Search for the cell housing the specified text and yield its (X, Y) center coordinate. 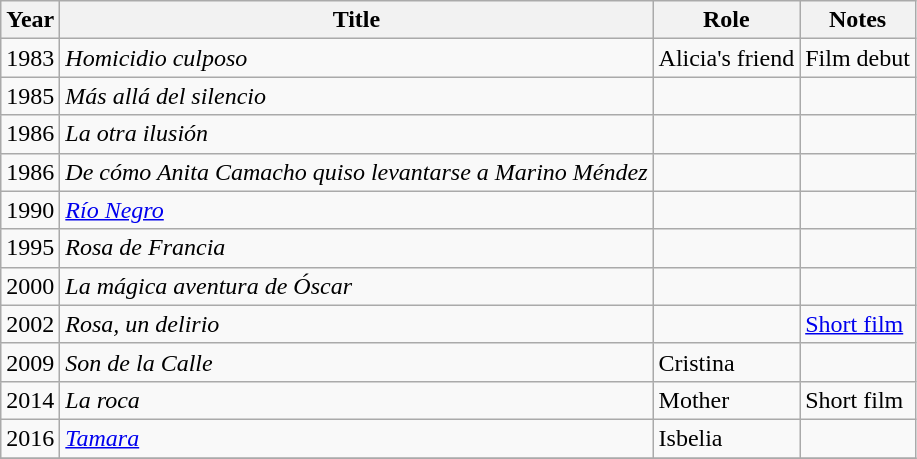
1995 (30, 248)
Rosa de Francia (356, 248)
1983 (30, 58)
Cristina (726, 362)
2002 (30, 324)
2009 (30, 362)
1985 (30, 96)
2000 (30, 286)
Son de la Calle (356, 362)
Notes (858, 20)
Homicidio culposo (356, 58)
Rosa, un delirio (356, 324)
2016 (30, 438)
Role (726, 20)
De cómo Anita Camacho quiso levantarse a Marino Méndez (356, 172)
Río Negro (356, 210)
Isbelia (726, 438)
La roca (356, 400)
Alicia's friend (726, 58)
2014 (30, 400)
Film debut (858, 58)
Tamara (356, 438)
1990 (30, 210)
Year (30, 20)
Más allá del silencio (356, 96)
La otra ilusión (356, 134)
La mágica aventura de Óscar (356, 286)
Title (356, 20)
Mother (726, 400)
